Identify which cell holds the provided text, then report its [X, Y] central coordinate. 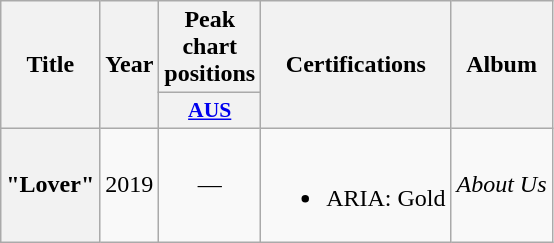
Year [130, 65]
Title [50, 65]
"Lover" [50, 184]
Peak chart positions [210, 47]
Album [502, 65]
About Us [502, 184]
ARIA: Gold [356, 184]
— [210, 184]
2019 [130, 184]
AUS [210, 111]
Certifications [356, 65]
